Find where the given text appears and provide that cell's center as (X, Y) coordinate. 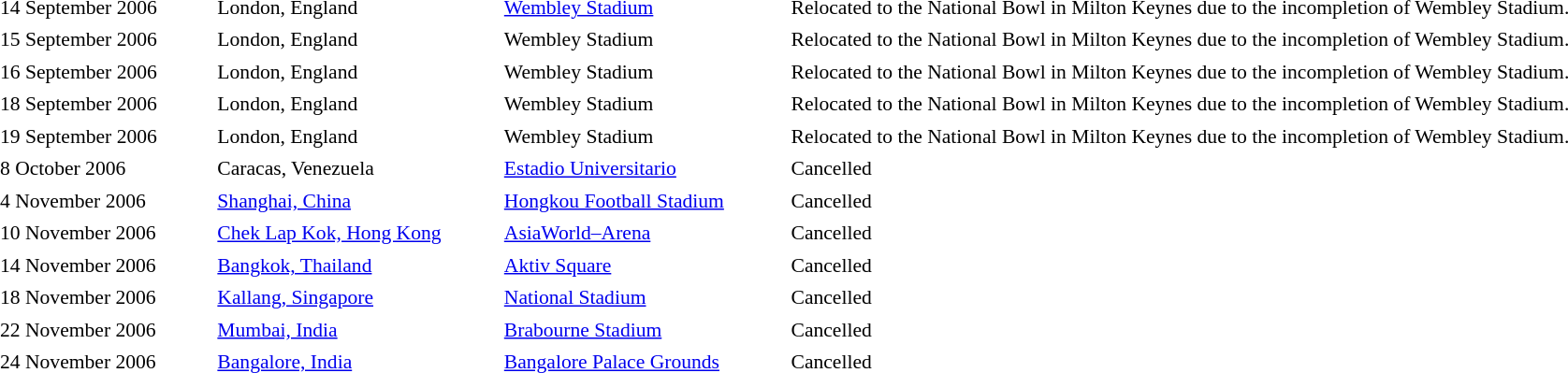
Mumbai, India (356, 330)
Hongkou Football Stadium (644, 201)
Shanghai, China (356, 201)
AsiaWorld–Arena (644, 234)
National Stadium (644, 297)
Chek Lap Kok, Hong Kong (356, 234)
Aktiv Square (644, 265)
Caracas, Venezuela (356, 168)
Brabourne Stadium (644, 330)
Bangkok, Thailand (356, 265)
Kallang, Singapore (356, 297)
Estadio Universitario (644, 168)
